Return the [x, y] coordinate for the center point of the cell that contains the specified text.  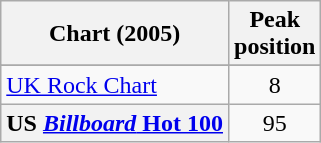
US Billboard Hot 100 [115, 123]
8 [275, 85]
Peakposition [275, 34]
95 [275, 123]
Chart (2005) [115, 34]
UK Rock Chart [115, 85]
